Identify which cell holds the provided text, then report its [X, Y] central coordinate. 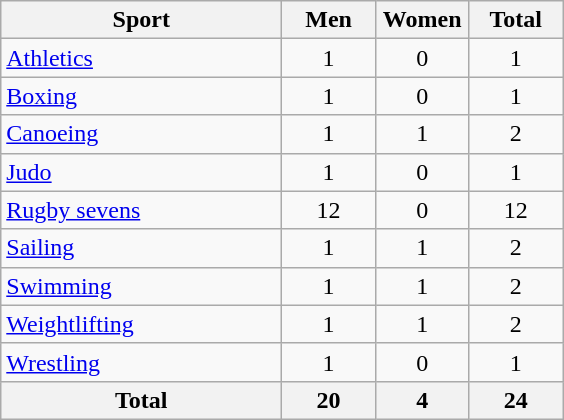
Judo [142, 172]
Women [422, 20]
Sailing [142, 248]
24 [516, 400]
Swimming [142, 286]
Men [329, 20]
Sport [142, 20]
Rugby sevens [142, 210]
Canoeing [142, 134]
Athletics [142, 58]
Weightlifting [142, 324]
Boxing [142, 96]
4 [422, 400]
Wrestling [142, 362]
20 [329, 400]
